Output the [X, Y] coordinate of the center of the cell containing the given text.  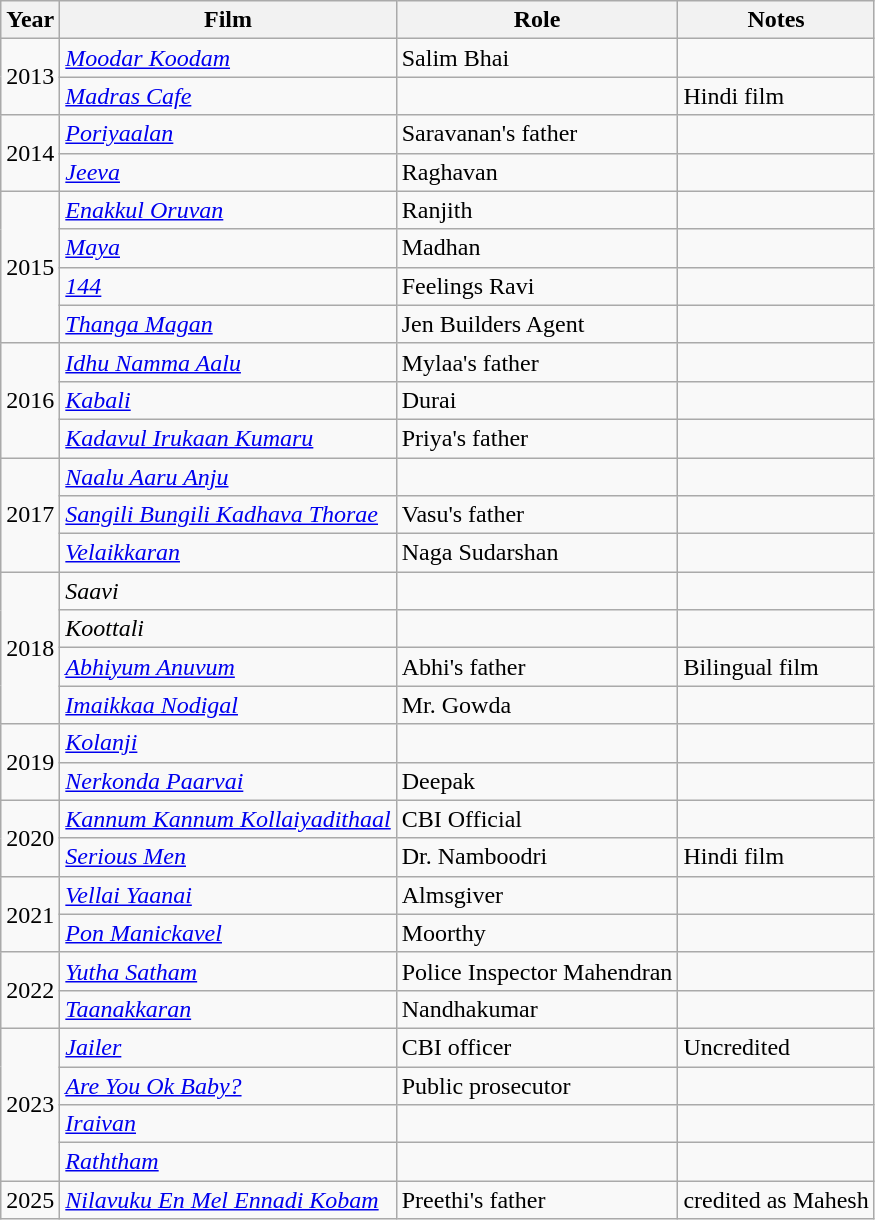
Vasu's father [537, 515]
CBI Official [537, 819]
2022 [30, 990]
2018 [30, 648]
2019 [30, 762]
Iraivan [228, 1124]
Koottali [228, 629]
2021 [30, 914]
Nilavuku En Mel Ennadi Kobam [228, 1200]
Enakkul Oruvan [228, 210]
Are You Ok Baby? [228, 1085]
Maya [228, 248]
Nandhakumar [537, 1009]
2015 [30, 267]
Film [228, 20]
Priya's father [537, 438]
Saravanan's father [537, 134]
Serious Men [228, 857]
Bilingual film [776, 667]
Preethi's father [537, 1200]
Kannum Kannum Kollaiyadithaal [228, 819]
Nerkonda Paarvai [228, 781]
Notes [776, 20]
Velaikkaran [228, 553]
2017 [30, 515]
Raththam [228, 1162]
Almsgiver [537, 895]
Feelings Ravi [537, 286]
Public prosecutor [537, 1085]
Moorthy [537, 933]
Pon Manickavel [228, 933]
Taanakkaran [228, 1009]
Saavi [228, 591]
Madras Cafe [228, 96]
Abhi's father [537, 667]
Kabali [228, 400]
Kadavul Irukaan Kumaru [228, 438]
Durai [537, 400]
Police Inspector Mahendran [537, 971]
Jeeva [228, 172]
Raghavan [537, 172]
Abhiyum Anuvum [228, 667]
Mr. Gowda [537, 705]
Mylaa's father [537, 362]
Jen Builders Agent [537, 324]
2014 [30, 153]
Sangili Bungili Kadhava Thorae [228, 515]
Naalu Aaru Anju [228, 477]
2023 [30, 1104]
2025 [30, 1200]
144 [228, 286]
credited as Mahesh [776, 1200]
Jailer [228, 1047]
Moodar Koodam [228, 58]
Dr. Namboodri [537, 857]
CBI officer [537, 1047]
Idhu Namma Aalu [228, 362]
Deepak [537, 781]
2020 [30, 838]
2013 [30, 77]
Year [30, 20]
Salim Bhai [537, 58]
Yutha Satham [228, 971]
Uncredited [776, 1047]
2016 [30, 400]
Madhan [537, 248]
Kolanji [228, 743]
Naga Sudarshan [537, 553]
Role [537, 20]
Ranjith [537, 210]
Imaikkaa Nodigal [228, 705]
Poriyaalan [228, 134]
Vellai Yaanai [228, 895]
Thanga Magan [228, 324]
